Capture the cell that displays the provided text and extract its [x, y] central coordinate. 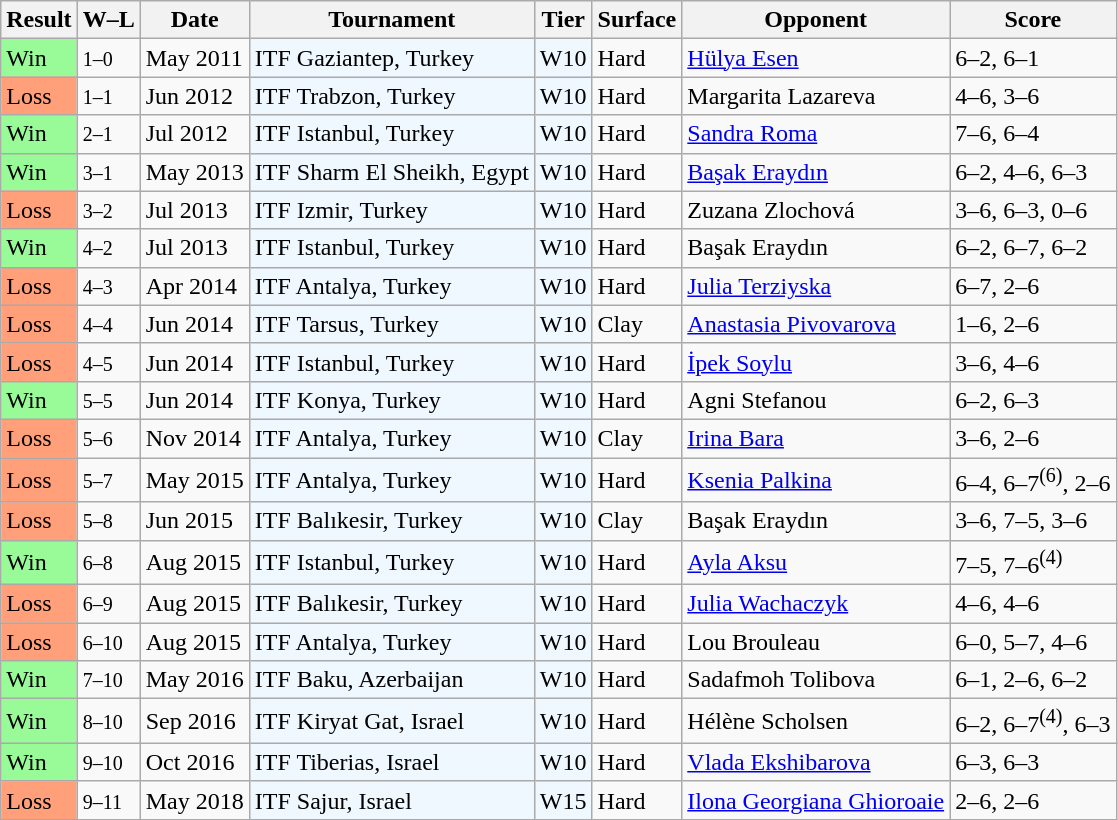
Ayla Aksu [816, 562]
6–0, 5–7, 4–6 [1033, 642]
2–6, 2–6 [1033, 800]
4–3 [108, 286]
Sandra Roma [816, 134]
Result [39, 20]
1–6, 2–6 [1033, 324]
May 2018 [194, 800]
Julia Wachaczyk [816, 604]
Oct 2016 [194, 762]
Lou Brouleau [816, 642]
4–5 [108, 362]
5–5 [108, 400]
5–7 [108, 480]
Surface [637, 20]
ITF Tarsus, Turkey [392, 324]
6–1, 2–6, 6–2 [1033, 680]
9–11 [108, 800]
W–L [108, 20]
6–3, 6–3 [1033, 762]
Tier [563, 20]
Jun 2015 [194, 521]
3–6, 2–6 [1033, 438]
3–2 [108, 210]
4–6, 3–6 [1033, 96]
Zuzana Zlochová [816, 210]
May 2011 [194, 58]
7–5, 7–6(4) [1033, 562]
1–1 [108, 96]
Irina Bara [816, 438]
Apr 2014 [194, 286]
Date [194, 20]
Jun 2012 [194, 96]
Vlada Ekshibarova [816, 762]
8–10 [108, 722]
3–1 [108, 172]
Nov 2014 [194, 438]
7–6, 6–4 [1033, 134]
Agni Stefanou [816, 400]
ITF Trabzon, Turkey [392, 96]
May 2015 [194, 480]
Jul 2012 [194, 134]
ITF Tiberias, Israel [392, 762]
İpek Soylu [816, 362]
3–6, 4–6 [1033, 362]
5–6 [108, 438]
4–4 [108, 324]
6–4, 6–7(6), 2–6 [1033, 480]
May 2013 [194, 172]
ITF Sajur, Israel [392, 800]
9–10 [108, 762]
6–10 [108, 642]
ITF Kiryat Gat, Israel [392, 722]
2–1 [108, 134]
Hülya Esen [816, 58]
ITF Gaziantep, Turkey [392, 58]
Ksenia Palkina [816, 480]
3–6, 6–3, 0–6 [1033, 210]
6–2, 4–6, 6–3 [1033, 172]
ITF Sharm El Sheikh, Egypt [392, 172]
6–7, 2–6 [1033, 286]
3–6, 7–5, 3–6 [1033, 521]
Margarita Lazareva [816, 96]
Ilona Georgiana Ghioroaie [816, 800]
6–2, 6–3 [1033, 400]
Sep 2016 [194, 722]
6–2, 6–7, 6–2 [1033, 248]
ITF Baku, Azerbaijan [392, 680]
Tournament [392, 20]
ITF Izmir, Turkey [392, 210]
5–8 [108, 521]
Sadafmoh Tolibova [816, 680]
7–10 [108, 680]
4–2 [108, 248]
May 2016 [194, 680]
Hélène Scholsen [816, 722]
6–8 [108, 562]
Julia Terziyska [816, 286]
1–0 [108, 58]
6–9 [108, 604]
Score [1033, 20]
6–2, 6–1 [1033, 58]
W15 [563, 800]
Anastasia Pivovarova [816, 324]
4–6, 4–6 [1033, 604]
Opponent [816, 20]
ITF Konya, Turkey [392, 400]
6–2, 6–7(4), 6–3 [1033, 722]
